From the cell containing the given text, extract its center point as [x, y] coordinate. 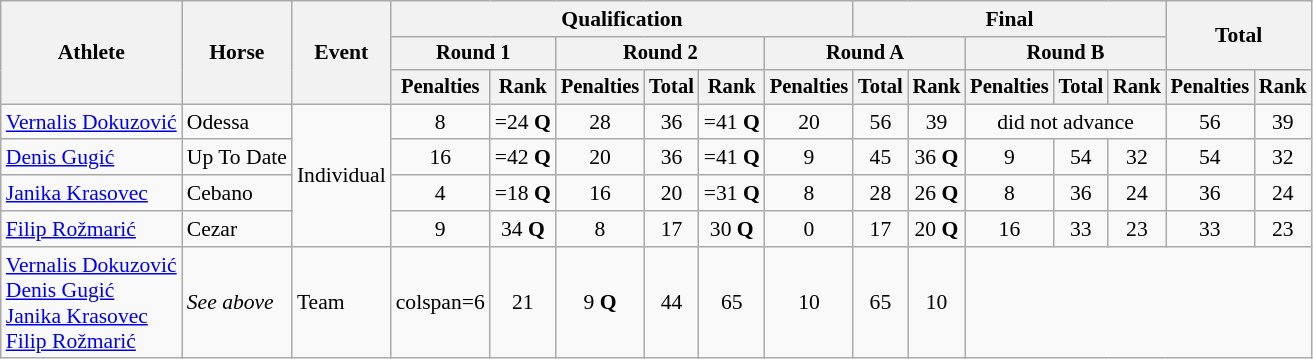
21 [523, 303]
=24 Q [523, 122]
=31 Q [732, 193]
0 [809, 229]
Cebano [237, 193]
26 Q [937, 193]
Horse [237, 52]
Team [342, 303]
=42 Q [523, 158]
Odessa [237, 122]
colspan=6 [440, 303]
Qualification [622, 19]
36 Q [937, 158]
Filip Rožmarić [92, 229]
Event [342, 52]
Janika Krasovec [92, 193]
Athlete [92, 52]
45 [880, 158]
Vernalis Dokuzović [92, 122]
did not advance [1065, 122]
See above [237, 303]
Denis Gugić [92, 158]
20 Q [937, 229]
4 [440, 193]
34 Q [523, 229]
Round A [865, 54]
=18 Q [523, 193]
Round 1 [474, 54]
30 Q [732, 229]
Individual [342, 175]
Round B [1065, 54]
Cezar [237, 229]
Up To Date [237, 158]
44 [672, 303]
Round 2 [660, 54]
9 Q [600, 303]
Final [1010, 19]
Vernalis DokuzovićDenis GugićJanika KrasovecFilip Rožmarić [92, 303]
